Find where the given text appears and provide that cell's center as [x, y] coordinate. 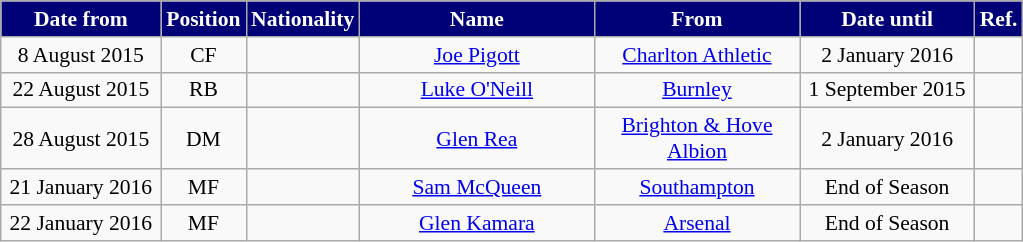
Glen Rea [476, 138]
Southampton [696, 187]
Luke O'Neill [476, 90]
Sam McQueen [476, 187]
28 August 2015 [81, 138]
Nationality [302, 19]
Name [476, 19]
Date until [888, 19]
Ref. [999, 19]
Burnley [696, 90]
Glen Kamara [476, 223]
DM [204, 138]
1 September 2015 [888, 90]
8 August 2015 [81, 55]
Brighton & Hove Albion [696, 138]
CF [204, 55]
Position [204, 19]
From [696, 19]
Date from [81, 19]
22 January 2016 [81, 223]
21 January 2016 [81, 187]
22 August 2015 [81, 90]
Joe Pigott [476, 55]
Arsenal [696, 223]
Charlton Athletic [696, 55]
RB [204, 90]
